Pinpoint the cell where the given text exists, returning its [x, y] midpoint coordinate. 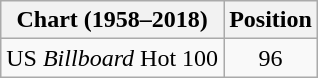
96 [271, 58]
Chart (1958–2018) [112, 20]
Position [271, 20]
US Billboard Hot 100 [112, 58]
